From the cell containing the given text, extract its center point as (X, Y) coordinate. 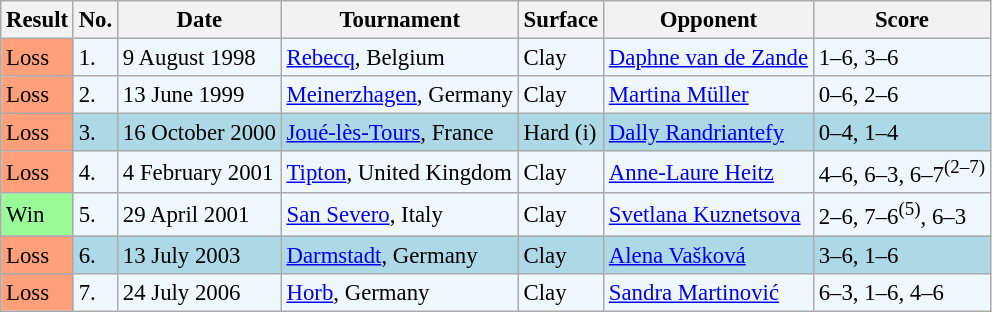
0–4, 1–4 (902, 133)
No. (95, 20)
16 October 2000 (199, 133)
4. (95, 172)
24 July 2006 (199, 292)
Daphne van de Zande (709, 58)
Tipton, United Kingdom (400, 172)
San Severo, Italy (400, 215)
29 April 2001 (199, 215)
4 February 2001 (199, 172)
2–6, 7–6(5), 6–3 (902, 215)
Anne-Laure Heitz (709, 172)
Martina Müller (709, 95)
Opponent (709, 20)
Hard (i) (560, 133)
Meinerzhagen, Germany (400, 95)
Date (199, 20)
Result (38, 20)
Alena Vašková (709, 255)
4–6, 6–3, 6–7(2–7) (902, 172)
Dally Randriantefy (709, 133)
Svetlana Kuznetsova (709, 215)
Surface (560, 20)
1–6, 3–6 (902, 58)
Tournament (400, 20)
6. (95, 255)
9 August 1998 (199, 58)
5. (95, 215)
3–6, 1–6 (902, 255)
7. (95, 292)
Rebecq, Belgium (400, 58)
13 July 2003 (199, 255)
13 June 1999 (199, 95)
Darmstadt, Germany (400, 255)
1. (95, 58)
3. (95, 133)
Joué-lès-Tours, France (400, 133)
0–6, 2–6 (902, 95)
Horb, Germany (400, 292)
Win (38, 215)
6–3, 1–6, 4–6 (902, 292)
Score (902, 20)
2. (95, 95)
Sandra Martinović (709, 292)
